Scan for the cell matching the given text and deliver its [x, y] coordinate at center. 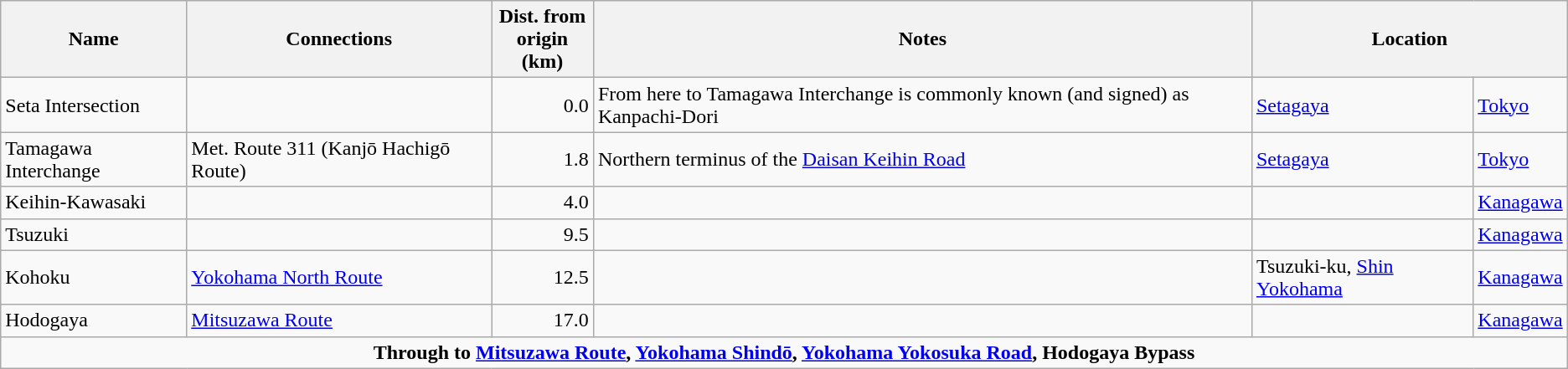
Tsuzuki-ku, Shin Yokohama [1362, 278]
Tamagawa Interchange [94, 159]
Kohoku [94, 278]
0.0 [543, 105]
Met. Route 311 (Kanjō Hachigō Route) [339, 159]
Seta Intersection [94, 105]
4.0 [543, 202]
Yokohama North Route [339, 278]
12.5 [543, 278]
Hodogaya [94, 320]
9.5 [543, 234]
Keihin-Kawasaki [94, 202]
Tsuzuki [94, 234]
Location [1409, 39]
17.0 [543, 320]
Connections [339, 39]
Notes [922, 39]
Name [94, 39]
Through to Mitsuzawa Route, Yokohama Shindō, Yokohama Yokosuka Road, Hodogaya Bypass [784, 352]
Dist. fromorigin (km) [543, 39]
Mitsuzawa Route [339, 320]
1.8 [543, 159]
From here to Tamagawa Interchange is commonly known (and signed) as Kanpachi-Dori [922, 105]
Northern terminus of the Daisan Keihin Road [922, 159]
